Return the (X, Y) coordinate for the center point of the cell that contains the specified text.  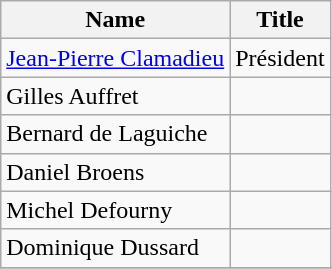
Title (280, 20)
Président (280, 58)
Bernard de Laguiche (116, 134)
Daniel Broens (116, 172)
Michel Defourny (116, 210)
Name (116, 20)
Jean-Pierre Clamadieu (116, 58)
Gilles Auffret (116, 96)
Dominique Dussard (116, 248)
